Return the [x, y] coordinate for the center point of the cell that contains the specified text.  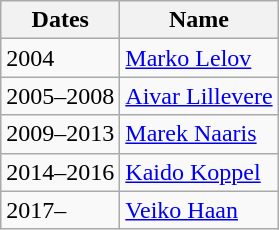
2017– [60, 210]
Marek Naaris [199, 134]
2009–2013 [60, 134]
Kaido Koppel [199, 172]
2014–2016 [60, 172]
Veiko Haan [199, 210]
Aivar Lillevere [199, 96]
Name [199, 20]
2005–2008 [60, 96]
2004 [60, 58]
Dates [60, 20]
Marko Lelov [199, 58]
